Determine the (X, Y) coordinate at the center of the cell enclosing the given text.  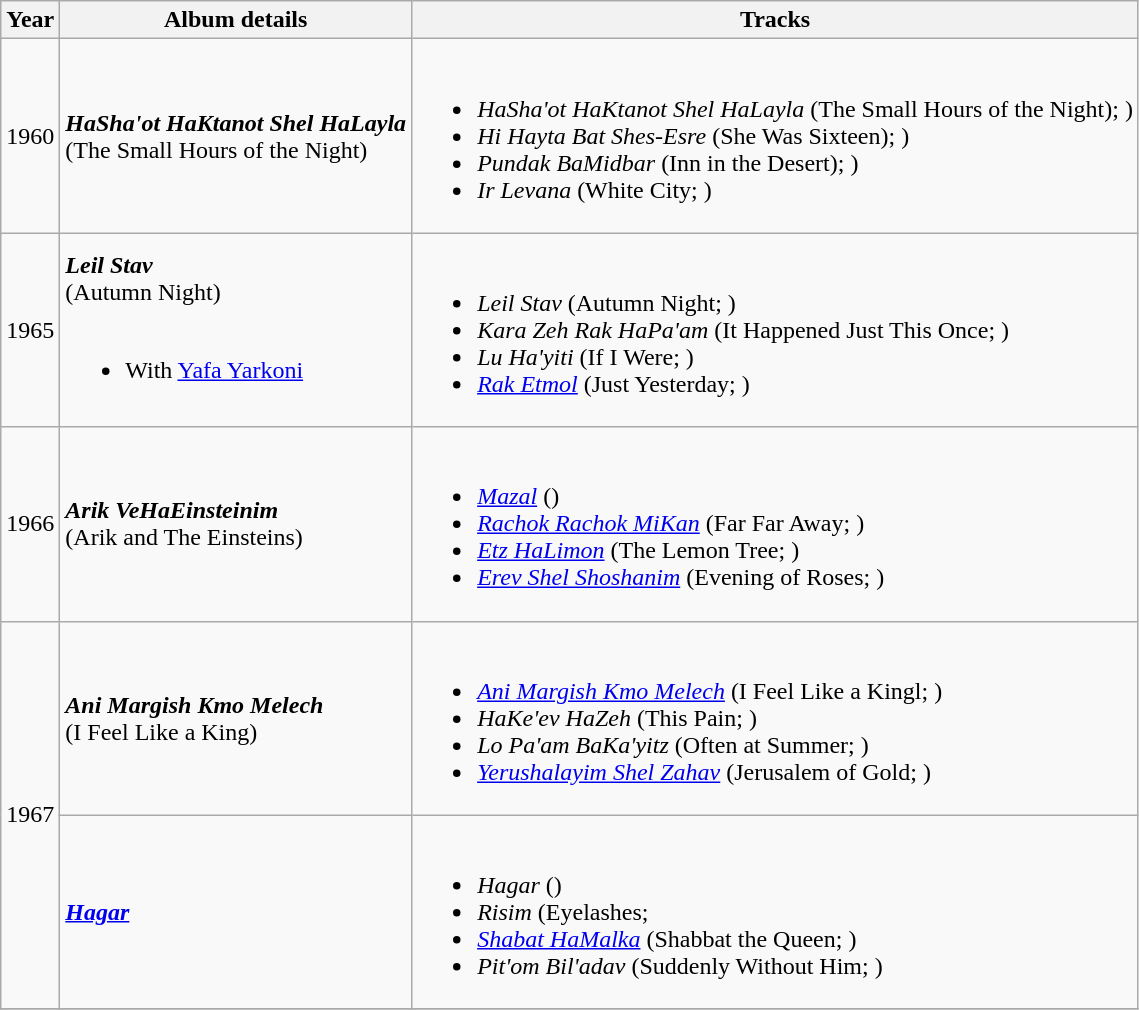
Hagar (236, 912)
Leil Stav(Autumn Night)With Yafa Yarkoni (236, 330)
Arik VeHaEinsteinim(Arik and The Einsteins) (236, 524)
HaSha'ot HaKtanot Shel HaLayla(The Small Hours of the Night) (236, 136)
Hagar ()Risim (Eyelashes; Shabat HaMalka (Shabbat the Queen; )Pit'om Bil'adav (Suddenly Without Him; ) (776, 912)
Tracks (776, 20)
Ani Margish Kmo Melech(I Feel Like a King) (236, 718)
1960 (30, 136)
1966 (30, 524)
Mazal ()Rachok Rachok MiKan (Far Far Away; )Etz HaLimon (The Lemon Tree; )Erev Shel Shoshanim (Evening of Roses; ) (776, 524)
1967 (30, 815)
Album details (236, 20)
Year (30, 20)
1965 (30, 330)
Leil Stav (Autumn Night; )Kara Zeh Rak HaPa'am (It Happened Just This Once; )Lu Ha'yiti (If I Were; )Rak Etmol (Just Yesterday; ) (776, 330)
